Extract the [X, Y] coordinate from the center of the cell holding the provided text.  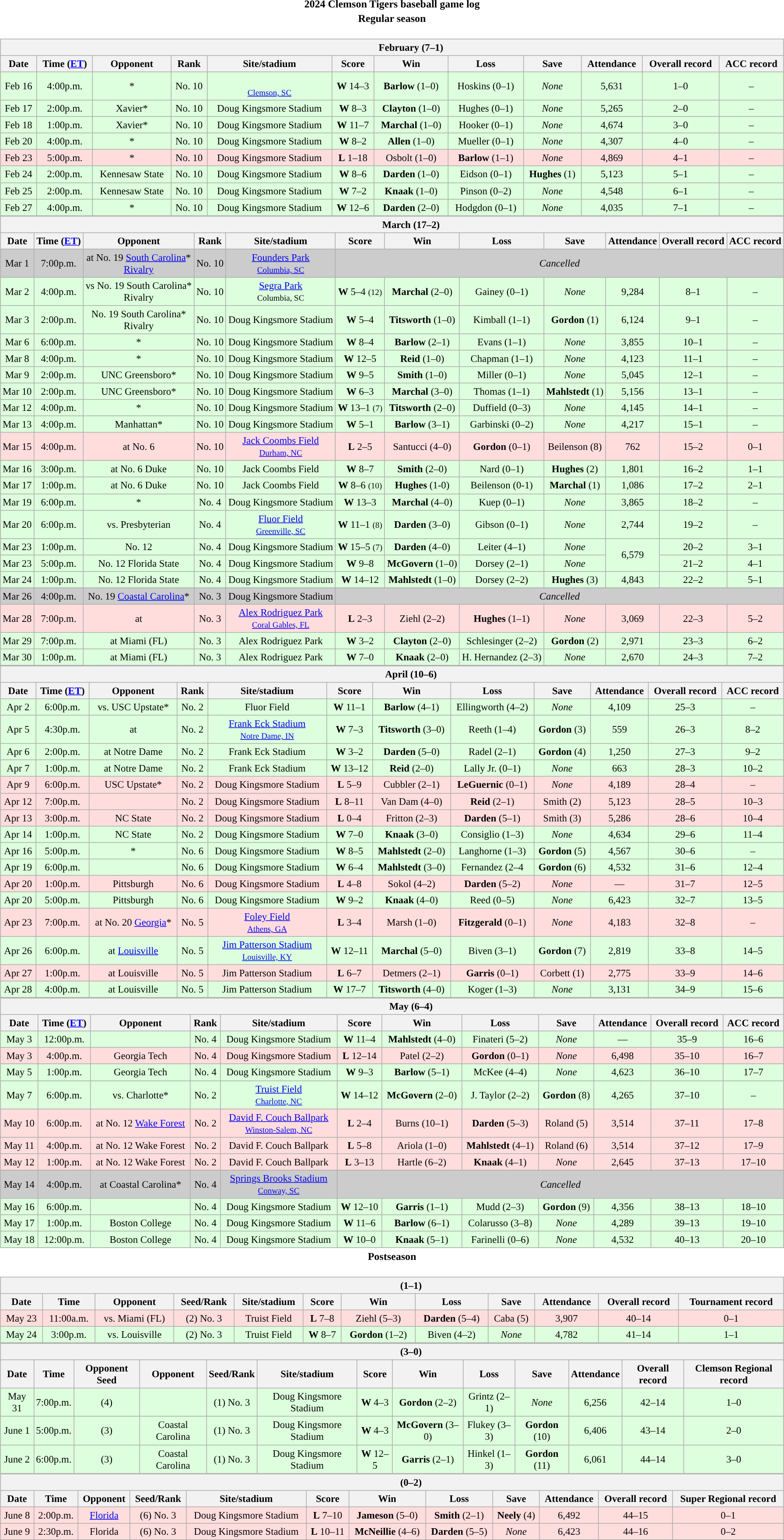
W 11–4 [360, 1039]
Gainey (0–1) [501, 291]
4,307 [612, 141]
Tournament record [731, 1302]
May 11 [19, 1145]
J. Taylor (2–2) [500, 1095]
Gordon (9) [566, 1207]
2,645 [623, 1162]
L 4–8 [350, 884]
5,045 [633, 375]
Marchal (4–0) [422, 502]
Evans (1–1) [501, 342]
Smith (3) [562, 818]
McGovern (3–0) [428, 1431]
12–5 [752, 884]
Knaak (4–1) [500, 1162]
Hoskins (0–1) [486, 86]
16–7 [753, 1056]
Reid (2–0) [411, 768]
Ariola (1–0) [422, 1145]
Hughes (2) [575, 469]
W 6–3 [360, 391]
11–1 [693, 358]
17–2 [693, 485]
(3–0) [392, 1352]
Mar 8 [17, 358]
3,865 [633, 502]
May 5 [19, 1072]
March (17–2) [392, 225]
12–4 [752, 867]
Mar 12 [17, 408]
15–1 [693, 424]
Knaak (1–0) [411, 191]
Smith (2–0) [422, 469]
(4) [107, 1402]
Apr 14 [18, 834]
Marchal (2–0) [422, 291]
4,782 [567, 1335]
May 18 [19, 1239]
11:00a.m. [69, 1318]
Gordon (11) [542, 1459]
26–3 [685, 730]
4,289 [623, 1223]
Founders ParkColumbia, SC [280, 263]
L 10–11 [328, 1531]
3,131 [619, 989]
27–3 [685, 752]
LeGuernic (0–1) [492, 785]
Mar 28 [17, 619]
Foley FieldAthens, GA [267, 923]
1,086 [633, 485]
10–1 [693, 342]
Fitzgerald (0–1) [492, 923]
Feb 25 [19, 191]
Garris (1–1) [422, 1207]
Apr 16 [18, 851]
Fluor FieldGreenville, SC [280, 524]
3,907 [567, 1318]
Feb 20 [19, 141]
Gordon (4) [562, 752]
L 5–9 [350, 785]
Gordon (5) [562, 851]
Fluor Field [267, 707]
Barlow (2–1) [422, 342]
22–3 [693, 619]
37–10 [687, 1095]
4,145 [633, 408]
Van Dam (4–0) [411, 801]
L 2–4 [360, 1123]
Roland (6) [566, 1145]
4,843 [633, 579]
Manhattan* [139, 424]
34–9 [685, 989]
Feb 17 [19, 109]
Apr 12 [18, 801]
L 0–4 [350, 818]
Mahlstedt (3–0) [411, 867]
Hughes (1) [552, 174]
Gordon (3) [562, 730]
35–10 [687, 1056]
Feb 24 [19, 174]
6,061 [595, 1459]
W 8–5 [350, 851]
2–1 [755, 485]
Garris (2–1) [428, 1459]
28–4 [685, 785]
4,623 [623, 1072]
Darden (5–3) [500, 1123]
Titsworth (4–0) [411, 989]
May 23 [21, 1318]
1,801 [633, 469]
30–6 [685, 851]
vs. Louisville [134, 1335]
Ellingworth (4–2) [492, 707]
Gibson (0–1) [501, 524]
21–2 [693, 563]
Gordon (8) [566, 1095]
Alex Rodriguez ParkCoral Gables, FL [280, 619]
Finateri (5–2) [500, 1039]
14–1 [693, 408]
Barlow (5–1) [422, 1072]
W 15–5 (7) [360, 547]
June 9 [17, 1531]
3,069 [633, 619]
4:30p.m. [63, 730]
Patel (2–2) [422, 1056]
Mahlstedt (4–0) [422, 1039]
Frank Eck StadiumNotre Dame, IN [267, 730]
Jim Patterson StadiumLouisville, KY [267, 951]
4–0 [681, 141]
Flukey (3–3) [489, 1431]
Mar 29 [17, 641]
8–2 [752, 730]
No. 12 [139, 547]
Apr 19 [18, 867]
4,189 [619, 785]
Mar 30 [17, 657]
Knaak (2–0) [422, 657]
Feb 27 [19, 207]
Feb 16 [19, 86]
22–2 [693, 579]
18–10 [753, 1207]
2,670 [633, 657]
Clayton (2–0) [422, 641]
W 13–3 [360, 502]
Roland (5) [566, 1123]
Mueller (0–1) [486, 141]
Consiglio (1–3) [492, 834]
Jack Coombs FieldDurham, NC [280, 446]
Clayton (1–0) [411, 109]
44–14 [653, 1459]
W 9–3 [360, 1072]
11–4 [752, 834]
Super Regional record [728, 1498]
Marsh (1–0) [411, 923]
May 14 [19, 1184]
Darden (5–2) [492, 884]
Mar 16 [17, 469]
Hartle (6–2) [422, 1162]
May 12 [19, 1162]
Mar 10 [17, 391]
Santucci (4–0) [422, 446]
4,356 [623, 1207]
Feb 18 [19, 125]
6,498 [623, 1056]
Marchal (1–0) [411, 125]
June 8 [17, 1515]
Dorsey (2–2) [501, 579]
Grintz (2–1) [489, 1402]
Apr 9 [18, 785]
Colarusso (3–8) [500, 1223]
L 5–8 [360, 1145]
Mar 13 [17, 424]
May (6–4) [392, 1007]
Feb 23 [19, 158]
Hughes (1–1) [501, 619]
W 10–0 [360, 1239]
Reeth (1–4) [492, 730]
W 11–1 (8) [360, 524]
Dorsey (2–1) [501, 563]
559 [619, 730]
Reed (0–5) [492, 900]
33–9 [685, 973]
Biven (4–2) [451, 1335]
February (7–1) [392, 47]
Reid (2–1) [492, 801]
38–13 [687, 1207]
16–6 [753, 1039]
McKee (4–4) [500, 1072]
June 2 [17, 1459]
20–2 [693, 547]
W 13–1 (7) [360, 408]
W 13–12 [350, 768]
McNeillie (4–6) [387, 1531]
L 3–13 [360, 1162]
9–1 [693, 319]
W 5–4 [360, 319]
L 2–5 [360, 446]
Langhorne (1–3) [492, 851]
32–8 [685, 923]
Titsworth (2–0) [422, 408]
(0–2) [392, 1482]
Garbinski (0–2) [501, 424]
W 14–3 [353, 86]
Allen (1–0) [411, 141]
Gordon (1) [575, 319]
Hodgdon (0–1) [486, 207]
6,124 [633, 319]
44–16 [636, 1531]
6,406 [595, 1431]
Jameson (5–0) [387, 1515]
W 8–2 [353, 141]
2,971 [633, 641]
Gordon (2–2) [428, 1402]
Caba (5) [511, 1318]
Opponent Seed [107, 1374]
43–14 [653, 1431]
Apr 6 [18, 752]
David F. Couch BallparkWinston-Salem, NC [279, 1123]
24–3 [693, 657]
13–5 [752, 900]
vs. USC Upstate* [133, 707]
L 1–18 [353, 158]
Apr 27 [18, 973]
Titsworth (1–0) [422, 319]
Titsworth (3–0) [411, 730]
May 7 [19, 1095]
Eidson (0–1) [486, 174]
vs. Miami (FL) [134, 1318]
W 9–5 [360, 375]
17–9 [753, 1145]
Mar 26 [17, 596]
USC Upstate* [133, 785]
6,256 [595, 1402]
Beilenson (0-1) [501, 485]
5,631 [612, 86]
10–4 [752, 818]
4,035 [612, 207]
Nard (0–1) [501, 469]
vs. Charlotte* [141, 1095]
762 [633, 446]
Darden (4–0) [422, 547]
Beilenson (8) [575, 446]
Thomas (1–1) [501, 391]
W 12–11 [350, 951]
37–13 [687, 1162]
3,855 [633, 342]
23–3 [693, 641]
L 7–8 [322, 1318]
Farinelli (0–6) [500, 1239]
Hughes (0–1) [486, 109]
Reid (1–0) [422, 358]
Koger (1–3) [492, 989]
2,744 [633, 524]
Lally Jr. (0–1) [492, 768]
4,123 [633, 358]
8–1 [693, 291]
Gordon (1–2) [378, 1335]
4,265 [623, 1095]
Kuep (0–1) [501, 502]
40–14 [639, 1318]
W 12–6 [353, 207]
4,634 [619, 834]
Apr 2 [18, 707]
5,286 [619, 818]
W 9–8 [360, 563]
L 7–10 [328, 1515]
Corbett (1) [562, 973]
4,548 [612, 191]
Smith (1–0) [422, 375]
Hooker (0–1) [486, 125]
Osbolt (1–0) [411, 158]
Detmers (2–1) [411, 973]
(1–1) [392, 1285]
Mar 9 [17, 375]
6,492 [569, 1515]
Clemson Regional record [734, 1374]
Barlow (3–1) [422, 424]
42–14 [653, 1402]
Sokol (4–2) [411, 884]
May 16 [19, 1207]
Knaak (3–0) [411, 834]
28–5 [685, 801]
37–12 [687, 1145]
McGovern (2–0) [422, 1095]
W 8–4 [360, 342]
W 8–6 [353, 174]
Kimball (1–1) [501, 319]
10–3 [752, 801]
Ziehl (2–2) [422, 619]
Leiter (4–1) [501, 547]
H. Hernandez (2–3) [501, 657]
13–1 [693, 391]
Radel (2–1) [492, 752]
20–10 [753, 1239]
36–10 [687, 1072]
at No. 20 Georgia* [133, 923]
1,250 [619, 752]
Darden (5–5) [459, 1531]
18–2 [693, 502]
Burns (10–1) [422, 1123]
19–2 [693, 524]
Darden (3–0) [422, 524]
3–1 [755, 547]
vs. Presbyterian [139, 524]
at No. 6 [139, 446]
5,156 [633, 391]
W 12–10 [360, 1207]
W 5–4 (12) [360, 291]
Springs Brooks StadiumConway, SC [279, 1184]
Marchal (5–0) [411, 951]
6–1 [681, 191]
W 5–1 [360, 424]
at Coastal Carolina* [141, 1184]
W 11–7 [353, 125]
L 3–4 [350, 923]
Biven (3–1) [492, 951]
L 8–11 [350, 801]
Gordon (2) [575, 641]
Mahlstedt (4–1) [500, 1145]
Apr 28 [18, 989]
5,265 [612, 109]
25–3 [685, 707]
31–6 [685, 867]
Schlesinger (2–2) [501, 641]
Segra ParkColumbia, SC [280, 291]
17–8 [753, 1123]
L 6–7 [350, 973]
Fernandez (2–4 [492, 867]
Apr 5 [18, 730]
Knaak (4–0) [411, 900]
9,284 [633, 291]
37–11 [687, 1123]
W 7–2 [353, 191]
W 6–4 [350, 867]
Darden (2–0) [411, 207]
No. 19 South Carolina*Rivalry [139, 319]
31–7 [685, 884]
35–9 [687, 1039]
W 8–3 [353, 109]
Hinkel (1–3) [489, 1459]
Ziehl (5–3) [378, 1318]
4,183 [619, 923]
W 17–7 [350, 989]
L 12–14 [360, 1056]
Apr 13 [18, 818]
McGovern (1–0) [422, 563]
Gordon (10) [542, 1431]
Mar 2 [17, 291]
9–2 [752, 752]
Mahlstedt (2–0) [411, 851]
28–3 [685, 768]
Mahlstedt (1–0) [422, 579]
Barlow (6–1) [422, 1223]
4,217 [633, 424]
Neely (4) [516, 1515]
15–2 [693, 446]
W 11–6 [360, 1223]
Barlow (1–0) [411, 86]
0–2 [728, 1531]
Marchal (1) [575, 485]
2:30p.m. [56, 1531]
Duffield (0–3) [501, 408]
Mar 3 [17, 319]
17–7 [753, 1072]
19–10 [753, 1223]
Fritton (2–3) [411, 818]
Apr 23 [18, 923]
Cubbler (2–1) [411, 785]
4,674 [612, 125]
at No. 19 South Carolina*Rivalry [139, 263]
33–8 [685, 951]
17–10 [753, 1162]
Smith (2–1) [459, 1515]
L 2–3 [360, 619]
Barlow (4–1) [411, 707]
Mar 20 [17, 524]
Truist FieldCharlotte, NC [279, 1095]
Smith (2) [562, 801]
Clemson, SC [269, 86]
Darden (1–0) [411, 174]
Knaak (5–1) [422, 1239]
44–15 [636, 1515]
Mar 24 [17, 579]
14–5 [752, 951]
W 11–1 [350, 707]
May 10 [19, 1123]
41–14 [639, 1335]
2,775 [619, 973]
7–1 [681, 207]
10–2 [752, 768]
W 8–6 (10) [360, 485]
Barlow (1–1) [486, 158]
Hughes (1-0) [422, 485]
Mar 15 [17, 446]
Darden (5–1) [492, 818]
15–6 [752, 989]
Gordon (6) [562, 867]
Apr 26 [18, 951]
Mar 19 [17, 502]
Gordon (7) [562, 951]
May 17 [19, 1223]
Mahlstedt (1) [575, 391]
Marchal (3–0) [422, 391]
No. 19 Coastal Carolina* [139, 596]
14–6 [752, 973]
Apr 7 [18, 768]
40–13 [687, 1239]
663 [619, 768]
7–2 [755, 657]
June 1 [17, 1431]
Pinson (0–2) [486, 191]
W 7–3 [350, 730]
Darden (5–0) [411, 752]
39–13 [687, 1223]
Chapman (1–1) [501, 358]
vs No. 19 South Carolina*Rivalry [139, 291]
4,567 [619, 851]
Miller (0–1) [501, 375]
6,579 [633, 555]
29–6 [685, 834]
W 9–2 [350, 900]
16–2 [693, 469]
28–6 [685, 818]
6–2 [755, 641]
4,109 [619, 707]
2,819 [619, 951]
Mar 1 [17, 263]
32–7 [685, 900]
May 24 [21, 1335]
Hughes (3) [575, 579]
Garris (0–1) [492, 973]
Mar 17 [17, 485]
April (10–6) [392, 674]
5–2 [755, 619]
4,869 [612, 158]
12–1 [693, 375]
Darden (5–4) [451, 1318]
Mar 6 [17, 342]
Mudd (2–3) [500, 1207]
May 31 [17, 1402]
